Return the (x, y) coordinate for the center point of the cell that contains the specified text.  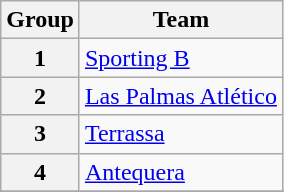
Sporting B (180, 58)
Las Palmas Atlético (180, 96)
2 (40, 96)
3 (40, 134)
Group (40, 20)
1 (40, 58)
Team (180, 20)
Terrassa (180, 134)
Antequera (180, 172)
4 (40, 172)
